Search for the cell housing the specified text and yield its (x, y) center coordinate. 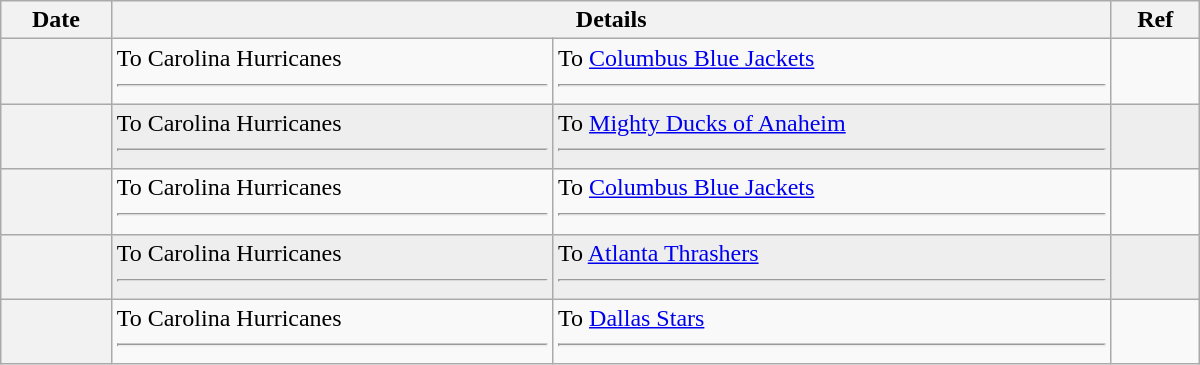
Date (56, 20)
To Mighty Ducks of Anaheim (832, 136)
Ref (1155, 20)
To Dallas Stars (832, 332)
To Atlanta Thrashers (832, 266)
Details (611, 20)
